Determine the (X, Y) coordinate at the center of the cell enclosing the given text.  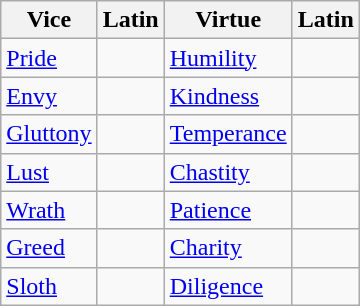
Virtue (228, 20)
Temperance (228, 134)
Gluttony (49, 134)
Diligence (228, 286)
Lust (49, 172)
Vice (49, 20)
Patience (228, 210)
Greed (49, 248)
Chastity (228, 172)
Pride (49, 58)
Kindness (228, 96)
Charity (228, 248)
Envy (49, 96)
Wrath (49, 210)
Humility (228, 58)
Sloth (49, 286)
